Pinpoint the cell where the given text exists, returning its [X, Y] midpoint coordinate. 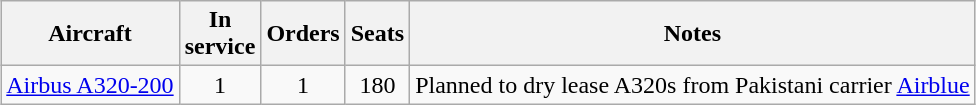
Airbus A320-200 [90, 85]
Notes [693, 34]
Aircraft [90, 34]
180 [377, 85]
Orders [303, 34]
In service [220, 34]
Planned to dry lease A320s from Pakistani carrier Airblue [693, 85]
Seats [377, 34]
